Output the [x, y] coordinate of the center of the cell containing the given text.  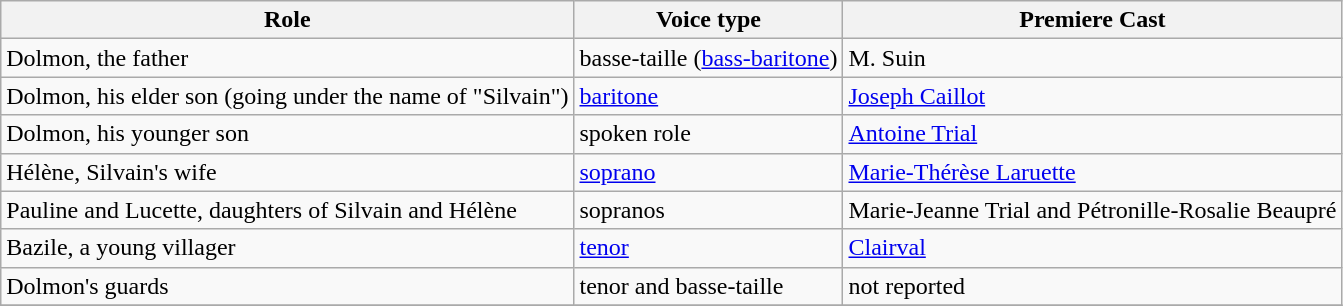
Pauline and Lucette, daughters of Silvain and Hélène [288, 210]
Antoine Trial [1092, 134]
Bazile, a young villager [288, 248]
Dolmon, his elder son (going under the name of "Silvain") [288, 96]
Dolmon, his younger son [288, 134]
Clairval [1092, 248]
Dolmon's guards [288, 286]
Joseph Caillot [1092, 96]
Hélène, Silvain's wife [288, 172]
M. Suin [1092, 58]
spoken role [708, 134]
soprano [708, 172]
tenor [708, 248]
Premiere Cast [1092, 20]
Voice type [708, 20]
tenor and basse-taille [708, 286]
sopranos [708, 210]
Marie-Jeanne Trial and Pétronille-Rosalie Beaupré [1092, 210]
not reported [1092, 286]
Marie-Thérèse Laruette [1092, 172]
basse-taille (bass-baritone) [708, 58]
Dolmon, the father [288, 58]
baritone [708, 96]
Role [288, 20]
